Pinpoint the cell where the given text exists, returning its [x, y] midpoint coordinate. 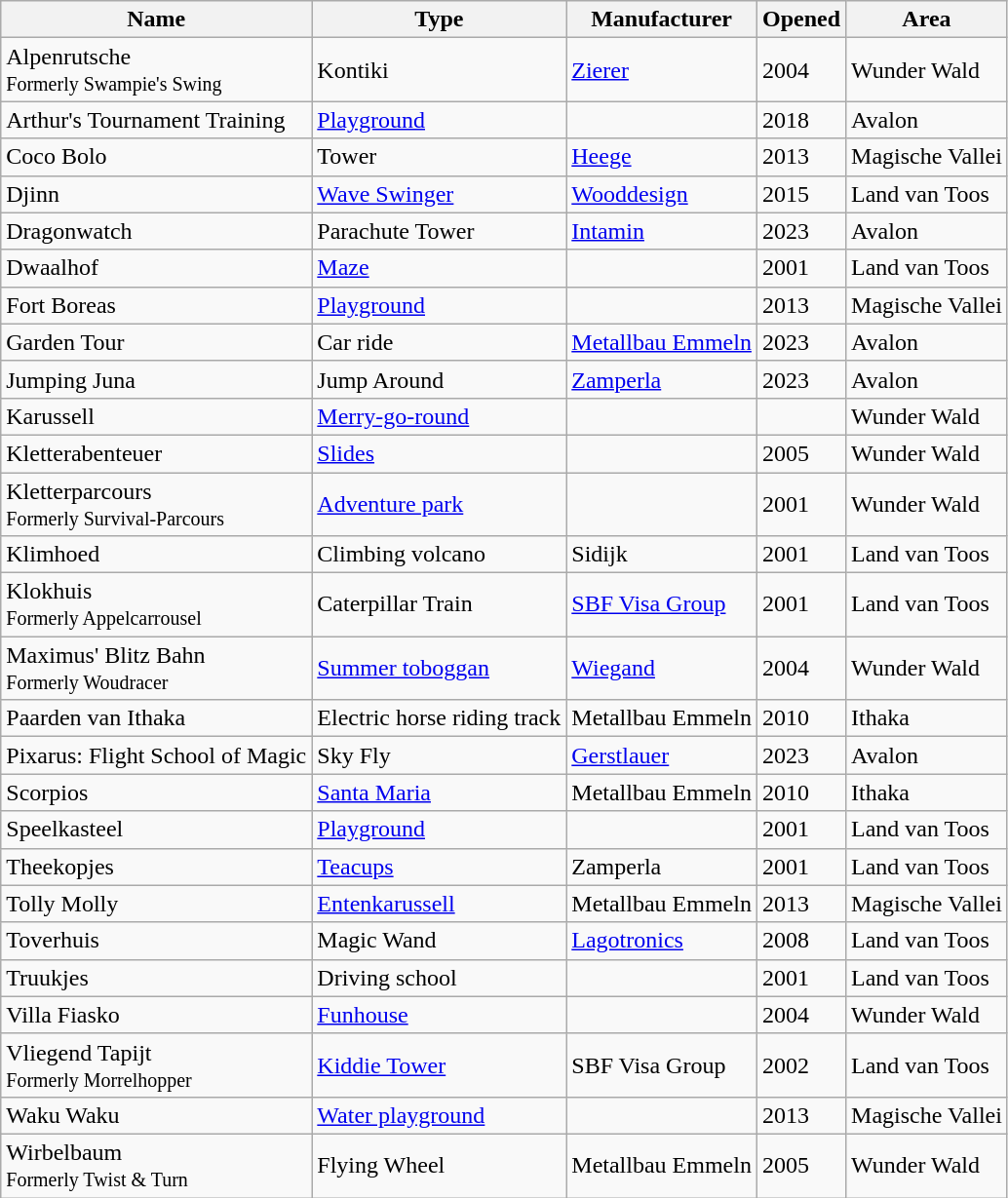
Dwaalhof [156, 268]
Summer toboggan [439, 669]
Electric horse riding track [439, 718]
Tower [439, 157]
Garden Tour [156, 342]
Kiddie Tower [439, 1064]
Sidijk [662, 555]
Fort Boreas [156, 305]
Pixarus: Flight School of Magic [156, 755]
Speelkasteel [156, 830]
2018 [801, 120]
Kontiki [439, 70]
Tolly Molly [156, 904]
Klimhoed [156, 555]
Maze [439, 268]
Heege [662, 157]
Intamin [662, 231]
Theekopjes [156, 867]
Wiegand [662, 669]
Type [439, 19]
Flying Wheel [439, 1166]
Karussell [156, 416]
2002 [801, 1064]
Djinn [156, 194]
Parachute Tower [439, 231]
Slides [439, 453]
Toverhuis [156, 941]
Teacups [439, 867]
2008 [801, 941]
Funhouse [439, 1015]
Adventure park [439, 503]
Arthur's Tournament Training [156, 120]
Water playground [439, 1115]
Wave Swinger [439, 194]
Dragonwatch [156, 231]
Lagotronics [662, 941]
Magic Wand [439, 941]
AlpenrutscheFormerly Swampie's Swing [156, 70]
Paarden van Ithaka [156, 718]
Car ride [439, 342]
Manufacturer [662, 19]
Jump Around [439, 379]
Zierer [662, 70]
Villa Fiasko [156, 1015]
Truukjes [156, 978]
Caterpillar Train [439, 604]
Santa Maria [439, 792]
Jumping Juna [156, 379]
Wooddesign [662, 194]
Kletterabenteuer [156, 453]
WirbelbaumFormerly Twist & Turn [156, 1166]
KletterparcoursFormerly Survival-Parcours [156, 503]
2015 [801, 194]
Opened [801, 19]
Merry-go-round [439, 416]
Sky Fly [439, 755]
Driving school [439, 978]
Coco Bolo [156, 157]
Climbing volcano [439, 555]
Area [927, 19]
Waku Waku [156, 1115]
Vliegend TapijtFormerly Morrelhopper [156, 1064]
Maximus' Blitz BahnFormerly Woudracer [156, 669]
KlokhuisFormerly Appelcarrousel [156, 604]
Name [156, 19]
Scorpios [156, 792]
Gerstlauer [662, 755]
Entenkarussell [439, 904]
